Extract the (X, Y) coordinate from the center of the cell holding the provided text.  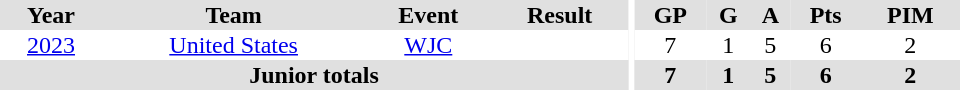
Result (560, 15)
PIM (910, 15)
WJC (428, 45)
Junior totals (314, 75)
2023 (51, 45)
G (728, 15)
Event (428, 15)
GP (670, 15)
Pts (826, 15)
Year (51, 15)
United States (234, 45)
Team (234, 15)
A (770, 15)
